Return (X, Y) of the center of cell containing provided text 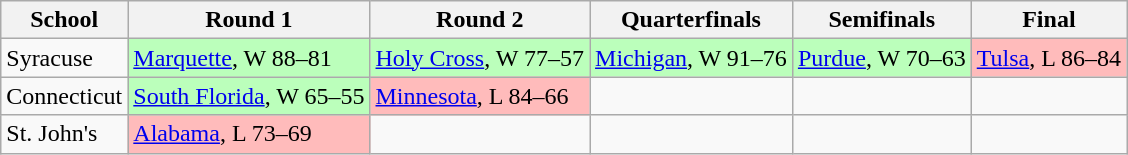
Alabama, L 73–69 (249, 134)
Semifinals (882, 20)
School (64, 20)
Michigan, W 91–76 (692, 58)
Holy Cross, W 77–57 (480, 58)
Minnesota, L 84–66 (480, 96)
Connecticut (64, 96)
St. John's (64, 134)
Marquette, W 88–81 (249, 58)
Round 1 (249, 20)
Final (1048, 20)
South Florida, W 65–55 (249, 96)
Tulsa, L 86–84 (1048, 58)
Round 2 (480, 20)
Syracuse (64, 58)
Quarterfinals (692, 20)
Purdue, W 70–63 (882, 58)
